Output the [X, Y] coordinate of the center of the cell containing the given text.  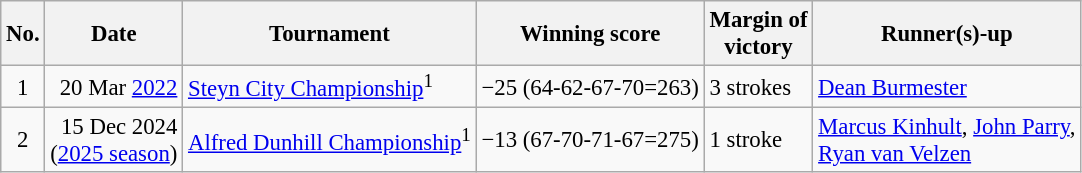
Margin ofvictory [758, 34]
Steyn City Championship1 [330, 87]
Alfred Dunhill Championship1 [330, 140]
−25 (64-62-67-70=263) [590, 87]
No. [23, 34]
−13 (67-70-71-67=275) [590, 140]
3 strokes [758, 87]
Runner(s)-up [947, 34]
Winning score [590, 34]
Tournament [330, 34]
1 stroke [758, 140]
2 [23, 140]
20 Mar 2022 [114, 87]
1 [23, 87]
Dean Burmester [947, 87]
15 Dec 2024(2025 season) [114, 140]
Marcus Kinhult, John Parry, Ryan van Velzen [947, 140]
Date [114, 34]
